Provide the (x, y) coordinate of the cell's center where the given text is located.  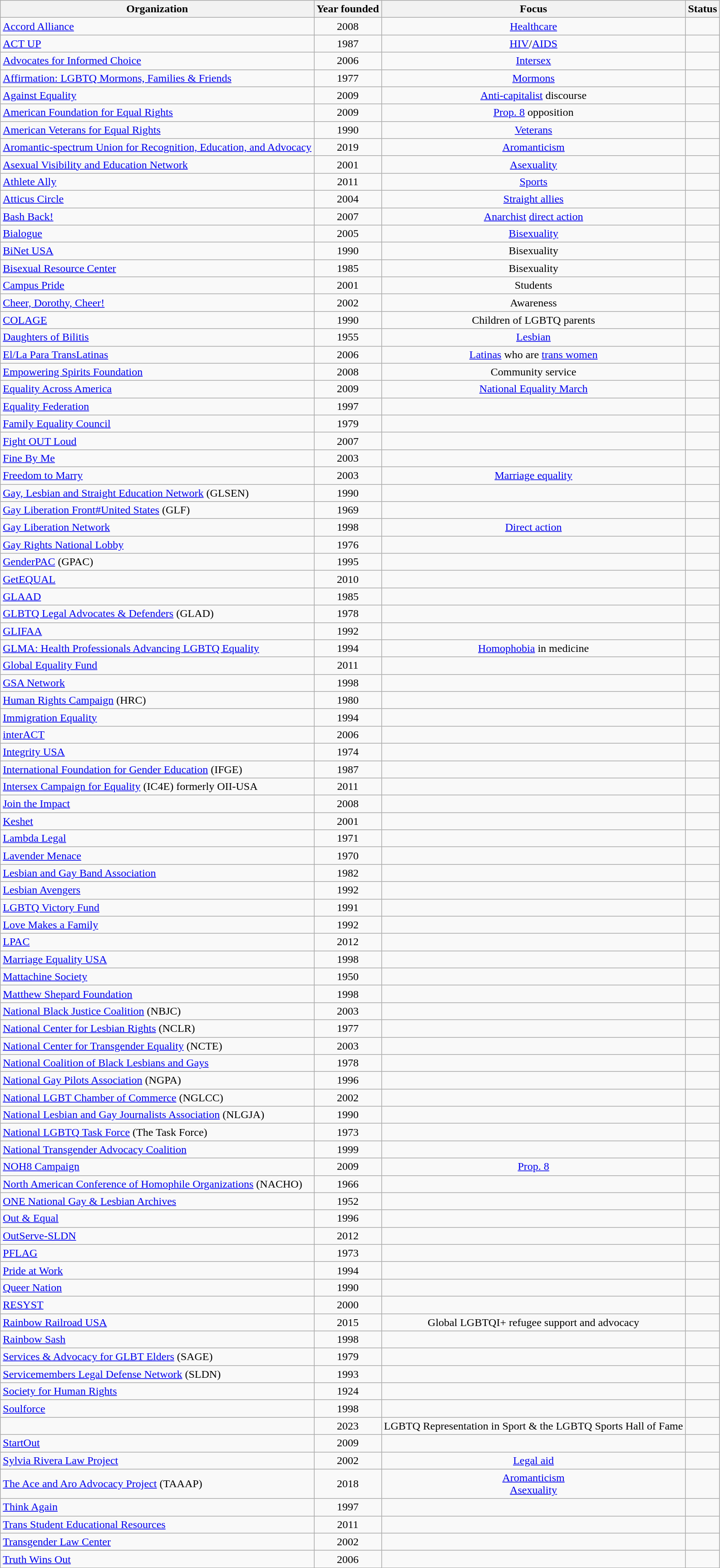
Latinas who are trans women (533, 355)
Gay Liberation Front#United States (GLF) (157, 510)
Integrity USA (157, 752)
Status (703, 9)
RESYST (157, 1305)
2023 (348, 1426)
Gay, Lesbian and Straight Education Network (GLSEN) (157, 493)
National Gay Pilots Association (NGPA) (157, 1080)
Bisexual Resource Center (157, 268)
HIV/AIDS (533, 44)
Anti-capitalist discourse (533, 95)
Community service (533, 372)
GLAAD (157, 597)
Year founded (348, 9)
Focus (533, 9)
Anarchist direct action (533, 217)
Prop. 8 opposition (533, 113)
LGBTQ Representation in Sport & the LGBTQ Sports Hall of Fame (533, 1426)
National LGBTQ Task Force (The Task Force) (157, 1132)
Soulforce (157, 1409)
ACT UP (157, 44)
Services & Advocacy for GLBT Elders (SAGE) (157, 1357)
Straight allies (533, 199)
American Veterans for Equal Rights (157, 130)
1993 (348, 1374)
1955 (348, 337)
Intersex Campaign for Equality (IC4E) formerly OII-USA (157, 787)
Lambda Legal (157, 838)
Truth Wins Out (157, 1559)
interACT (157, 735)
Campus Pride (157, 286)
Bialogue (157, 234)
Affirmation: LGBTQ Mormons, Families & Friends (157, 78)
El/La Para TransLatinas (157, 355)
Rainbow Sash (157, 1340)
1980 (348, 700)
ONE National Gay & Lesbian Archives (157, 1201)
1969 (348, 510)
2004 (348, 199)
Lavender Menace (157, 856)
2018 (348, 1484)
1995 (348, 562)
Intersex (533, 61)
Empowering Spirits Foundation (157, 372)
Cheer, Dorothy, Cheer! (157, 303)
OutServe-SLDN (157, 1236)
National Coalition of Black Lesbians and Gays (157, 1063)
BiNet USA (157, 251)
Prop. 8 (533, 1167)
GSA Network (157, 683)
2015 (348, 1322)
Children of LGBTQ parents (533, 320)
Homophobia in medicine (533, 648)
GLBTQ Legal Advocates & Defenders (GLAD) (157, 614)
Accord Alliance (157, 26)
International Foundation for Gender Education (IFGE) (157, 769)
Global Equality Fund (157, 666)
Bash Back! (157, 217)
Organization (157, 9)
Join the Impact (157, 804)
Pride at Work (157, 1270)
1970 (348, 856)
Fine By Me (157, 458)
Think Again (157, 1507)
GLMA: Health Professionals Advancing LGBTQ Equality (157, 648)
Fight OUT Loud (157, 441)
1924 (348, 1391)
Marriage Equality USA (157, 959)
National LGBT Chamber of Commerce (NGLCC) (157, 1098)
Aromanticism (533, 147)
Lesbian and Gay Band Association (157, 873)
Atticus Circle (157, 199)
Mormons (533, 78)
Family Equality Council (157, 424)
National Black Justice Coalition (NBJC) (157, 1011)
National Transgender Advocacy Coalition (157, 1149)
Against Equality (157, 95)
Global LGBTQI+ refugee support and advocacy (533, 1322)
Immigration Equality (157, 717)
Matthew Shepard Foundation (157, 994)
1971 (348, 838)
Rainbow Railroad USA (157, 1322)
Gay Liberation Network (157, 528)
National Equality March (533, 389)
Love Makes a Family (157, 925)
American Foundation for Equal Rights (157, 113)
2019 (348, 147)
1950 (348, 976)
Equality Across America (157, 389)
Trans Student Educational Resources (157, 1524)
StartOut (157, 1443)
Freedom to Marry (157, 475)
Sylvia Rivera Law Project (157, 1460)
Human Rights Campaign (HRC) (157, 700)
Healthcare (533, 26)
Asexuality (533, 164)
Advocates for Informed Choice (157, 61)
1999 (348, 1149)
Asexual Visibility and Education Network (157, 164)
LGBTQ Victory Fund (157, 907)
Legal aid (533, 1460)
LPAC (157, 942)
Marriage equality (533, 475)
1976 (348, 545)
Athlete Ally (157, 182)
National Center for Transgender Equality (NCTE) (157, 1045)
National Center for Lesbian Rights (NCLR) (157, 1028)
Servicemembers Legal Defense Network (SLDN) (157, 1374)
Gay Rights National Lobby (157, 545)
Lesbian Avengers (157, 890)
PFLAG (157, 1253)
Veterans (533, 130)
1974 (348, 752)
1952 (348, 1201)
Aromantic-spectrum Union for Recognition, Education, and Advocacy (157, 147)
Mattachine Society (157, 976)
Out & Equal (157, 1218)
North American Conference of Homophile Organizations (NACHO) (157, 1184)
1966 (348, 1184)
2010 (348, 579)
Queer Nation (157, 1287)
Daughters of Bilitis (157, 337)
GetEQUAL (157, 579)
1982 (348, 873)
AromanticismAsexuality (533, 1484)
1991 (348, 907)
The Ace and Aro Advocacy Project (TAAAP) (157, 1484)
Sports (533, 182)
Society for Human Rights (157, 1391)
Lesbian (533, 337)
GenderPAC (GPAC) (157, 562)
GLIFAA (157, 631)
Equality Federation (157, 406)
Awareness (533, 303)
Keshet (157, 821)
COLAGE (157, 320)
2000 (348, 1305)
Direct action (533, 528)
NOH8 Campaign (157, 1167)
National Lesbian and Gay Journalists Association (NLGJA) (157, 1115)
Students (533, 286)
2005 (348, 234)
Transgender Law Center (157, 1542)
